Extract the [X, Y] coordinate from the center of the cell holding the provided text.  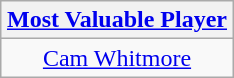
Most Valuable Player [116, 20]
Cam Whitmore [116, 58]
